Output the (x, y) coordinate of the center of the cell containing the given text.  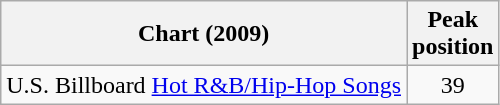
U.S. Billboard Hot R&B/Hip-Hop Songs (204, 85)
Peakposition (453, 34)
Chart (2009) (204, 34)
39 (453, 85)
